Locate the cell with the specified text and output its (x, y) center coordinate. 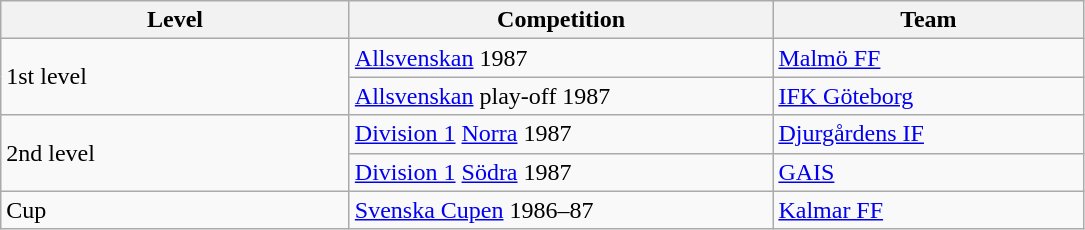
Allsvenskan play-off 1987 (561, 96)
Svenska Cupen 1986–87 (561, 210)
Competition (561, 20)
Allsvenskan 1987 (561, 58)
Kalmar FF (928, 210)
Level (176, 20)
IFK Göteborg (928, 96)
Cup (176, 210)
2nd level (176, 153)
Team (928, 20)
GAIS (928, 172)
Division 1 Södra 1987 (561, 172)
Division 1 Norra 1987 (561, 134)
Malmö FF (928, 58)
Djurgårdens IF (928, 134)
1st level (176, 77)
